For the text-containing cell, return its midpoint in (x, y) coordinate format. 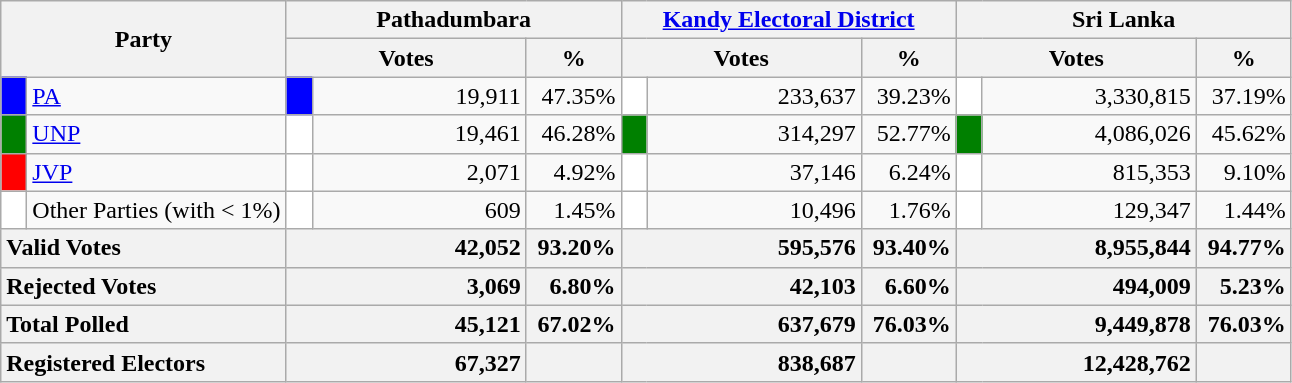
5.23% (1244, 286)
6.24% (908, 172)
19,461 (419, 134)
52.77% (908, 134)
494,009 (1076, 286)
1.76% (908, 210)
3,069 (406, 286)
37.19% (1244, 96)
4,086,026 (1089, 134)
Rejected Votes (144, 286)
Sri Lanka (1124, 20)
19,911 (419, 96)
Total Polled (144, 324)
JVP (156, 172)
93.20% (574, 248)
8,955,844 (1076, 248)
233,637 (754, 96)
45.62% (1244, 134)
45,121 (406, 324)
Other Parties (with < 1%) (156, 210)
39.23% (908, 96)
42,052 (406, 248)
67.02% (574, 324)
UNP (156, 134)
1.44% (1244, 210)
46.28% (574, 134)
PA (156, 96)
47.35% (574, 96)
314,297 (754, 134)
838,687 (741, 362)
609 (419, 210)
Valid Votes (144, 248)
Registered Electors (144, 362)
67,327 (406, 362)
4.92% (574, 172)
9,449,878 (1076, 324)
93.40% (908, 248)
595,576 (741, 248)
3,330,815 (1089, 96)
10,496 (754, 210)
2,071 (419, 172)
Pathadumbara (454, 20)
637,679 (741, 324)
42,103 (741, 286)
Kandy Electoral District (788, 20)
129,347 (1089, 210)
815,353 (1089, 172)
Party (144, 39)
12,428,762 (1076, 362)
6.60% (908, 286)
9.10% (1244, 172)
94.77% (1244, 248)
1.45% (574, 210)
6.80% (574, 286)
37,146 (754, 172)
